Scan for the cell matching the given text and deliver its [X, Y] coordinate at center. 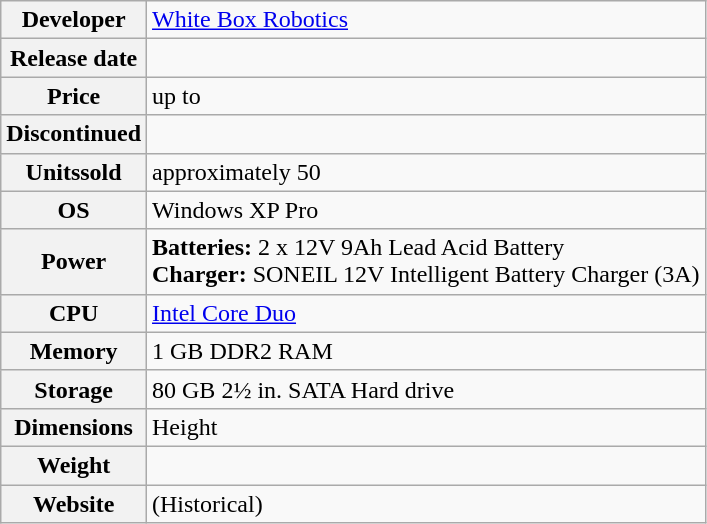
OS [74, 210]
CPU [74, 313]
approximately 50 [426, 172]
Release date [74, 58]
up to [426, 96]
Developer [74, 20]
Intel Core Duo [426, 313]
Storage [74, 389]
Unitssold [74, 172]
Height [426, 427]
Batteries: 2 x 12V 9Ah Lead Acid BatteryCharger: SONEIL 12V Intelligent Battery Charger (3A) [426, 262]
Weight [74, 465]
(Historical) [426, 503]
Memory [74, 351]
Dimensions [74, 427]
Website [74, 503]
Windows XP Pro [426, 210]
80 GB 2½ in. SATA Hard drive [426, 389]
White Box Robotics [426, 20]
Power [74, 262]
Price [74, 96]
Discontinued [74, 134]
1 GB DDR2 RAM [426, 351]
